Locate the cell with the specified text and output its [x, y] center coordinate. 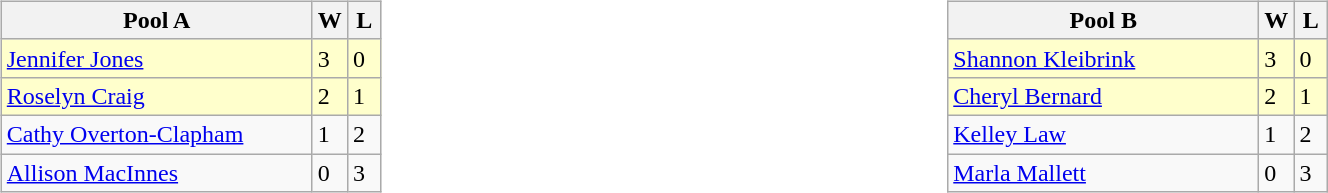
Pool B [1104, 20]
Allison MacInnes [156, 173]
Cathy Overton-Clapham [156, 134]
Marla Mallett [1104, 173]
Roselyn Craig [156, 96]
Cheryl Bernard [1104, 96]
Pool A [156, 20]
Kelley Law [1104, 134]
Jennifer Jones [156, 58]
Shannon Kleibrink [1104, 58]
